Output the (X, Y) coordinate of the center of the cell containing the given text.  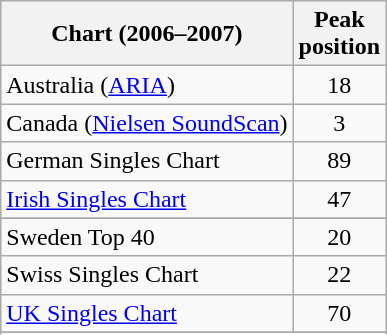
German Singles Chart (147, 161)
18 (339, 85)
Swiss Singles Chart (147, 275)
20 (339, 237)
47 (339, 199)
89 (339, 161)
Australia (ARIA) (147, 85)
22 (339, 275)
70 (339, 313)
UK Singles Chart (147, 313)
3 (339, 123)
Chart (2006–2007) (147, 34)
Peakposition (339, 34)
Canada (Nielsen SoundScan) (147, 123)
Sweden Top 40 (147, 237)
Irish Singles Chart (147, 199)
